From the cell containing the given text, extract its center point as (x, y) coordinate. 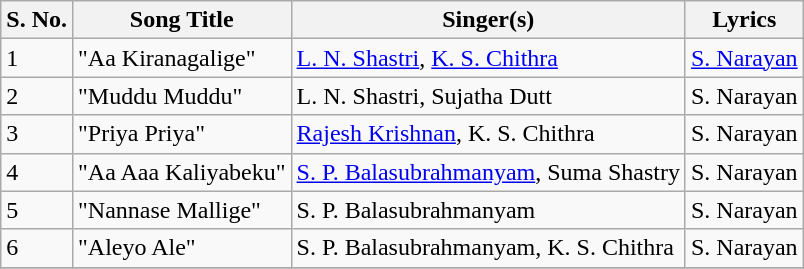
S. P. Balasubrahmanyam (488, 210)
L. N. Shastri, K. S. Chithra (488, 58)
S. No. (37, 20)
Lyrics (744, 20)
5 (37, 210)
"Muddu Muddu" (182, 96)
"Nannase Mallige" (182, 210)
Rajesh Krishnan, K. S. Chithra (488, 134)
1 (37, 58)
Singer(s) (488, 20)
2 (37, 96)
S. P. Balasubrahmanyam, K. S. Chithra (488, 248)
6 (37, 248)
"Aa Kiranagalige" (182, 58)
"Priya Priya" (182, 134)
3 (37, 134)
S. P. Balasubrahmanyam, Suma Shastry (488, 172)
"Aleyo Ale" (182, 248)
4 (37, 172)
L. N. Shastri, Sujatha Dutt (488, 96)
"Aa Aaa Kaliyabeku" (182, 172)
Song Title (182, 20)
